Return the [x, y] coordinate for the center point of the cell that contains the specified text.  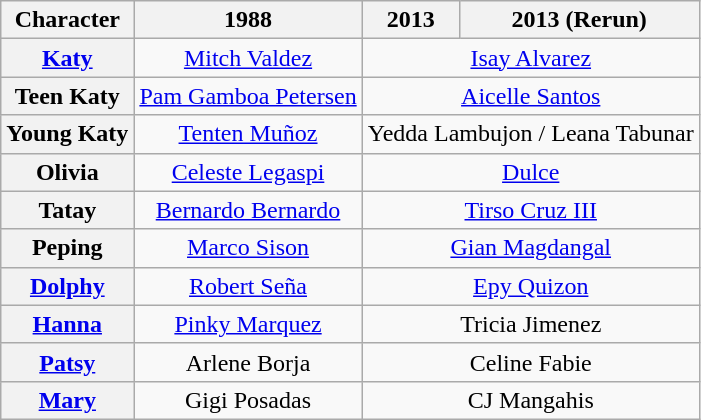
Peping [68, 248]
1988 [248, 20]
Yedda Lambujon / Leana Tabunar [530, 134]
Tricia Jimenez [530, 324]
Celine Fabie [530, 362]
Dulce [530, 172]
Gian Magdangal [530, 248]
2013 (Rerun) [579, 20]
Marco Sison [248, 248]
Olivia [68, 172]
2013 [410, 20]
Tenten Muñoz [248, 134]
Pam Gamboa Petersen [248, 96]
Character [68, 20]
Dolphy [68, 286]
Gigi Posadas [248, 400]
Mitch Valdez [248, 58]
Hanna [68, 324]
Isay Alvarez [530, 58]
Robert Seña [248, 286]
Mary [68, 400]
Bernardo Bernardo [248, 210]
Katy [68, 58]
Tirso Cruz III [530, 210]
CJ Mangahis [530, 400]
Pinky Marquez [248, 324]
Patsy [68, 362]
Epy Quizon [530, 286]
Arlene Borja [248, 362]
Young Katy [68, 134]
Teen Katy [68, 96]
Celeste Legaspi [248, 172]
Aicelle Santos [530, 96]
Tatay [68, 210]
